Detect which cell encompasses the target text, then output its [X, Y] center coordinate. 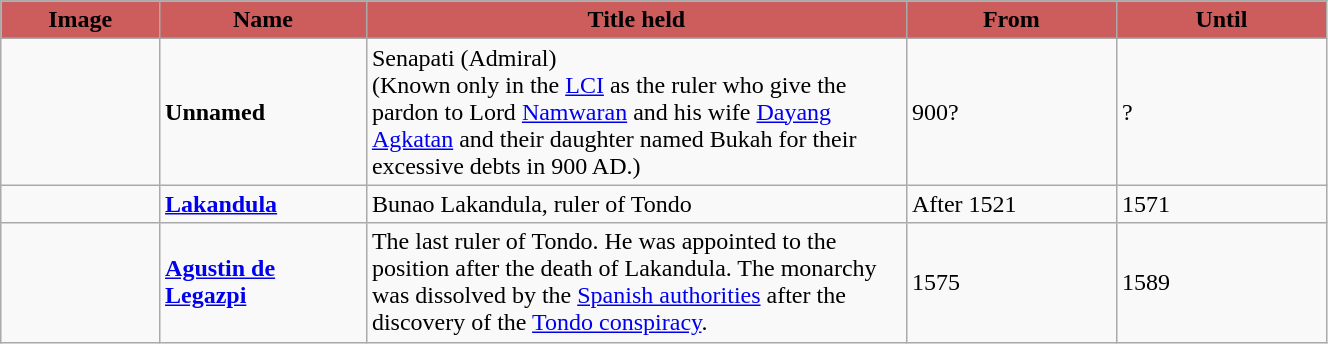
Bunao Lakandula, ruler of Tondo [636, 204]
1589 [1221, 282]
? [1221, 112]
Lakandula [264, 204]
900? [1011, 112]
Title held [636, 20]
1571 [1221, 204]
After 1521 [1011, 204]
Agustin de Legazpi [264, 282]
Until [1221, 20]
Unnamed [264, 112]
Image [80, 20]
Name [264, 20]
From [1011, 20]
1575 [1011, 282]
